Determine the [x, y] coordinate at the center of the cell enclosing the given text.  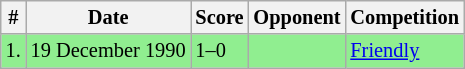
Opponent [298, 17]
1–0 [220, 51]
Friendly [404, 51]
Competition [404, 17]
19 December 1990 [108, 51]
Score [220, 17]
1. [14, 51]
# [14, 17]
Date [108, 17]
